Scan for the cell matching the given text and deliver its (X, Y) coordinate at center. 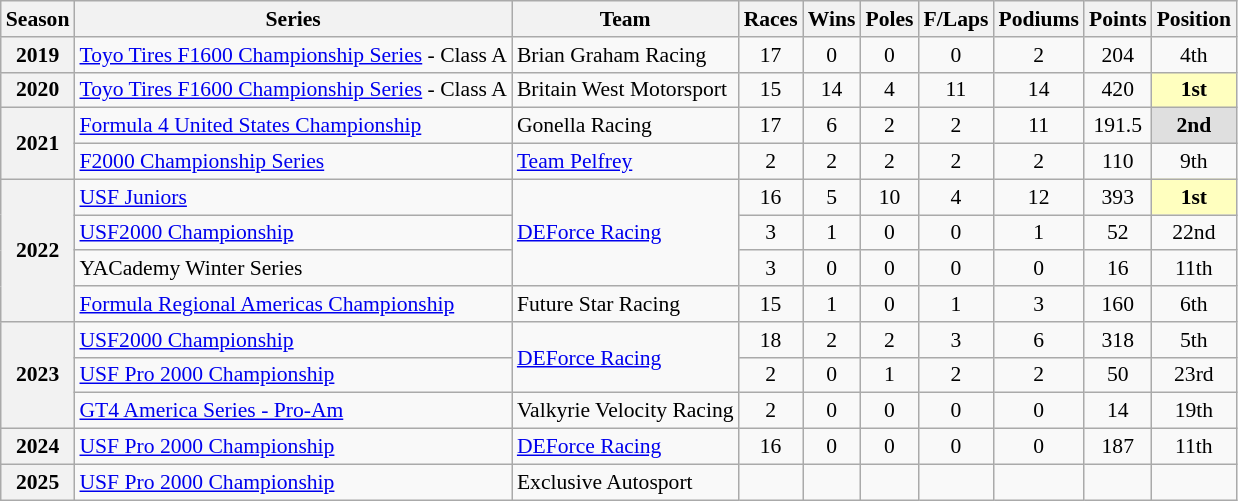
2019 (38, 55)
Britain West Motorsport (626, 90)
420 (1118, 90)
Points (1118, 19)
191.5 (1118, 126)
110 (1118, 162)
Formula Regional Americas Championship (292, 304)
204 (1118, 55)
2020 (38, 90)
USF Juniors (292, 197)
2022 (38, 250)
Formula 4 United States Championship (292, 126)
Gonella Racing (626, 126)
F/Laps (956, 19)
Team Pelfrey (626, 162)
2nd (1194, 126)
Series (292, 19)
4th (1194, 55)
22nd (1194, 233)
9th (1194, 162)
6th (1194, 304)
18 (771, 340)
5th (1194, 340)
Podiums (1038, 19)
2025 (38, 482)
52 (1118, 233)
19th (1194, 411)
393 (1118, 197)
187 (1118, 447)
Poles (889, 19)
10 (889, 197)
YACademy Winter Series (292, 269)
Brian Graham Racing (626, 55)
Exclusive Autosport (626, 482)
12 (1038, 197)
Team (626, 19)
2024 (38, 447)
5 (832, 197)
2021 (38, 144)
Wins (832, 19)
50 (1118, 375)
GT4 America Series - Pro-Am (292, 411)
160 (1118, 304)
F2000 Championship Series (292, 162)
2023 (38, 376)
Valkyrie Velocity Racing (626, 411)
318 (1118, 340)
Position (1194, 19)
Season (38, 19)
23rd (1194, 375)
Races (771, 19)
Future Star Racing (626, 304)
